Pinpoint the cell where the given text exists, returning its [x, y] midpoint coordinate. 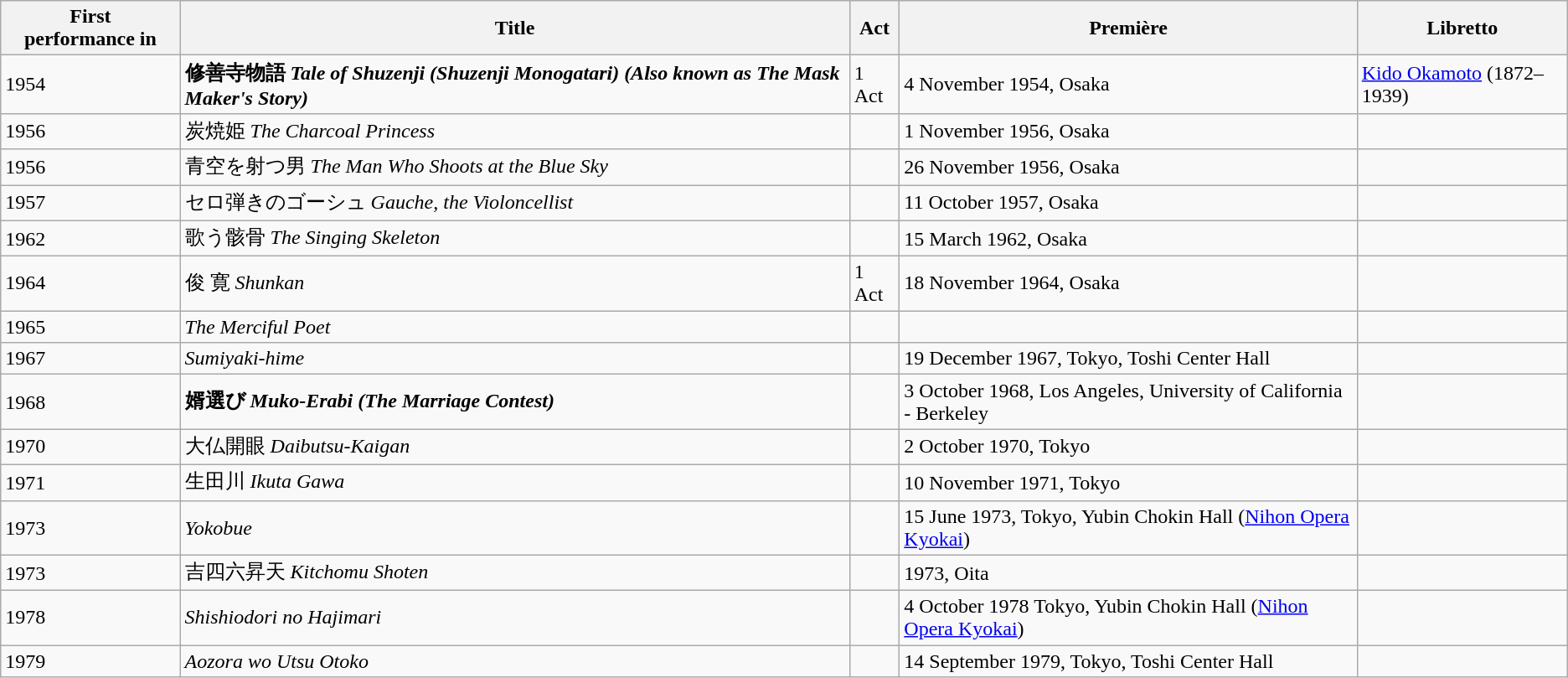
1965 [90, 327]
1968 [90, 402]
Sumiyaki-hime [514, 359]
1970 [90, 448]
26 November 1956, Osaka [1128, 168]
Libretto [1462, 28]
1967 [90, 359]
Première [1128, 28]
俊 寛 Shunkan [514, 283]
大仏開眼 Daibutsu-Kaigan [514, 448]
1962 [90, 238]
10 November 1971, Tokyo [1128, 483]
Kido Okamoto (1872–1939) [1462, 85]
1954 [90, 85]
吉四六昇天 Kitchomu Shoten [514, 573]
15 June 1973, Tokyo, Yubin Chokin Hall (Nihon Opera Kyokai) [1128, 528]
修善寺物語 Tale of Shuzenji (Shuzenji Monogatari) (Also known as The Mask Maker's Story) [514, 85]
婿選び Muko-Erabi (The Marriage Contest) [514, 402]
2 October 1970, Tokyo [1128, 448]
1 November 1956, Osaka [1128, 131]
Shishiodori no Hajimari [514, 618]
1979 [90, 661]
11 October 1957, Osaka [1128, 203]
生田川 Ikuta Gawa [514, 483]
Title [514, 28]
4 November 1954, Osaka [1128, 85]
The Merciful Poet [514, 327]
1957 [90, 203]
セロ弾きのゴーシュ Gauche, the Violoncellist [514, 203]
Yokobue [514, 528]
19 December 1967, Tokyo, Toshi Center Hall [1128, 359]
3 October 1968, Los Angeles, University of California - Berkeley [1128, 402]
Aozora wo Utsu Otoko [514, 661]
First performance in [90, 28]
1964 [90, 283]
Act [874, 28]
15 March 1962, Osaka [1128, 238]
4 October 1978 Tokyo, Yubin Chokin Hall (Nihon Opera Kyokai) [1128, 618]
歌う骸骨 The Singing Skeleton [514, 238]
炭焼姫 The Charcoal Princess [514, 131]
1973, Oita [1128, 573]
14 September 1979, Tokyo, Toshi Center Hall [1128, 661]
1978 [90, 618]
1971 [90, 483]
18 November 1964, Osaka [1128, 283]
青空を射つ男 The Man Who Shoots at the Blue Sky [514, 168]
